Capture the cell that displays the provided text and extract its [x, y] central coordinate. 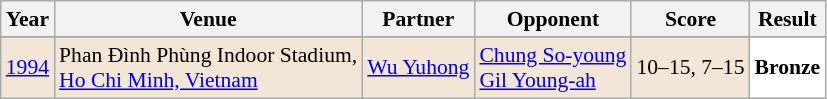
Chung So-young Gil Young-ah [552, 68]
Partner [418, 19]
Year [28, 19]
Opponent [552, 19]
10–15, 7–15 [690, 68]
Result [788, 19]
Venue [208, 19]
1994 [28, 68]
Wu Yuhong [418, 68]
Bronze [788, 68]
Score [690, 19]
Phan Đình Phùng Indoor Stadium,Ho Chi Minh, Vietnam [208, 68]
